Output the (X, Y) coordinate of the center of the cell containing the given text.  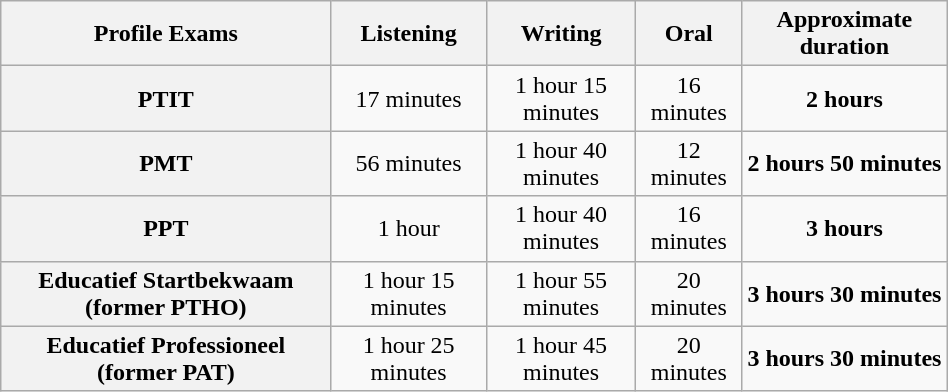
Educatief Startbekwaam (former PTHO) (166, 294)
56 minutes (408, 164)
PMT (166, 164)
Approximate duration (845, 34)
1 hour 55 minutes (561, 294)
12 minutes (689, 164)
PPT (166, 228)
Profile Exams (166, 34)
3 hours (845, 228)
Oral (689, 34)
Listening (408, 34)
1 hour 25 minutes (408, 358)
17 minutes (408, 98)
1 hour (408, 228)
2 hours (845, 98)
Educatief Professioneel (former PAT) (166, 358)
PTIT (166, 98)
2 hours 50 minutes (845, 164)
Writing (561, 34)
1 hour 45 minutes (561, 358)
